Identify which cell holds the provided text, then report its [X, Y] central coordinate. 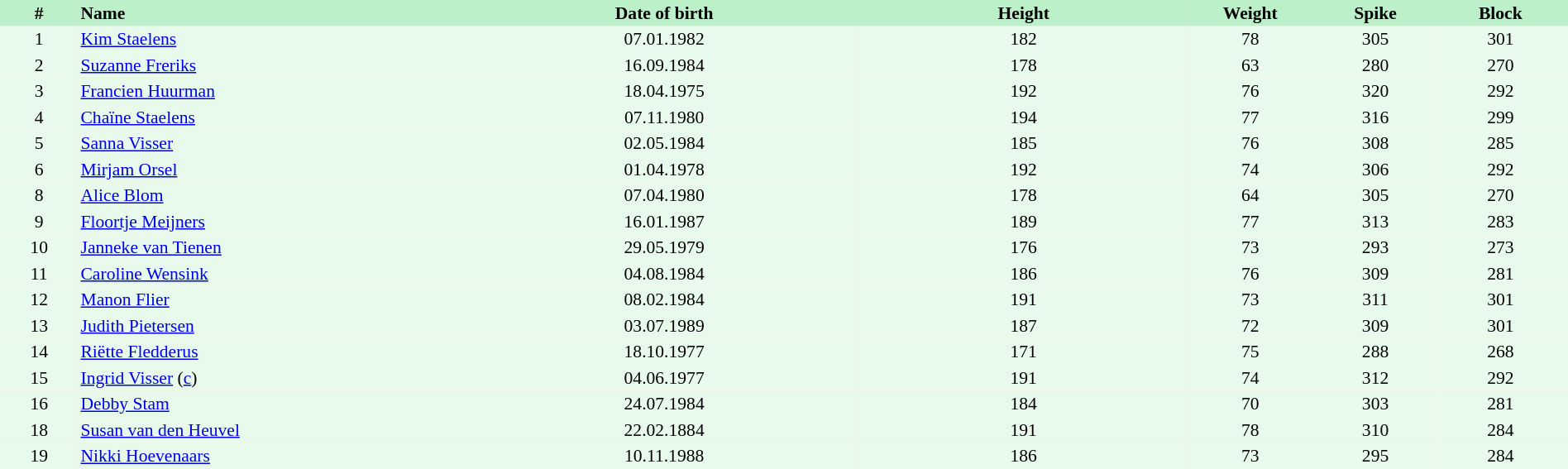
Weight [1250, 13]
16 [39, 404]
8 [39, 195]
283 [1500, 222]
171 [1024, 352]
189 [1024, 222]
310 [1374, 430]
312 [1374, 378]
1 [39, 40]
187 [1024, 326]
15 [39, 378]
02.05.1984 [664, 144]
313 [1374, 222]
268 [1500, 352]
16.01.1987 [664, 222]
04.06.1977 [664, 378]
18.10.1977 [664, 352]
273 [1500, 248]
306 [1374, 170]
194 [1024, 117]
176 [1024, 248]
Susan van den Heuvel [273, 430]
320 [1374, 91]
184 [1024, 404]
# [39, 13]
9 [39, 222]
Name [273, 13]
293 [1374, 248]
Date of birth [664, 13]
Suzanne Freriks [273, 65]
12 [39, 299]
11 [39, 274]
311 [1374, 299]
07.11.1980 [664, 117]
Francien Huurman [273, 91]
Kim Staelens [273, 40]
63 [1250, 65]
5 [39, 144]
284 [1500, 430]
186 [1024, 274]
316 [1374, 117]
Debby Stam [273, 404]
72 [1250, 326]
Janneke van Tienen [273, 248]
Sanna Visser [273, 144]
Chaïne Staelens [273, 117]
10 [39, 248]
08.02.1984 [664, 299]
182 [1024, 40]
75 [1250, 352]
01.04.1978 [664, 170]
Judith Pietersen [273, 326]
Caroline Wensink [273, 274]
14 [39, 352]
3 [39, 91]
299 [1500, 117]
18 [39, 430]
70 [1250, 404]
Ingrid Visser (c) [273, 378]
303 [1374, 404]
18.04.1975 [664, 91]
Block [1500, 13]
04.08.1984 [664, 274]
Floortje Meijners [273, 222]
07.01.1982 [664, 40]
308 [1374, 144]
Spike [1374, 13]
Alice Blom [273, 195]
4 [39, 117]
288 [1374, 352]
6 [39, 170]
16.09.1984 [664, 65]
03.07.1989 [664, 326]
185 [1024, 144]
22.02.1884 [664, 430]
Riëtte Fledderus [273, 352]
280 [1374, 65]
64 [1250, 195]
2 [39, 65]
24.07.1984 [664, 404]
13 [39, 326]
Height [1024, 13]
Mirjam Orsel [273, 170]
07.04.1980 [664, 195]
29.05.1979 [664, 248]
Manon Flier [273, 299]
285 [1500, 144]
